From the cell containing the given text, extract its center point as [x, y] coordinate. 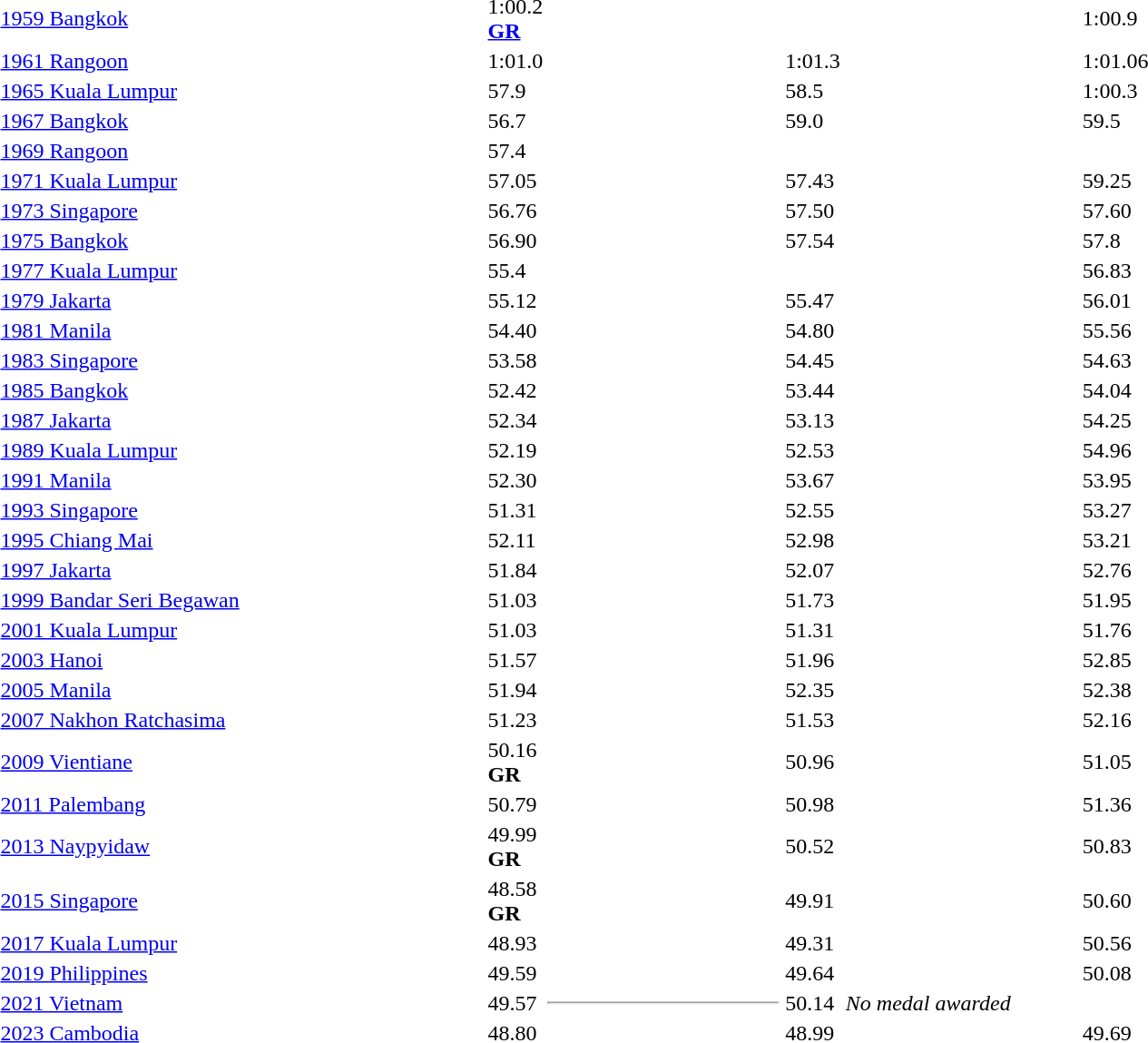
51.96 [813, 660]
53.58 [515, 360]
51.23 [515, 720]
48.93 [515, 943]
51.73 [813, 600]
1:01.0 [515, 61]
48.58 GR [515, 900]
56.90 [515, 241]
57.54 [813, 241]
59.0 [813, 121]
49.91 [813, 900]
51.57 [515, 660]
50.96 [813, 763]
52.19 [515, 450]
50.98 [813, 804]
49.99 GR [515, 846]
51.53 [813, 720]
54.45 [813, 360]
52.07 [813, 570]
56.76 [515, 211]
52.35 [813, 690]
50.52 [813, 846]
56.7 [515, 121]
50.79 [515, 804]
52.34 [515, 420]
53.13 [813, 420]
54.40 [515, 330]
57.9 [515, 91]
1:01.3 [813, 61]
49.31 [813, 943]
52.30 [515, 480]
53.67 [813, 480]
53.44 [813, 390]
50.16 GR [515, 763]
51.84 [515, 570]
52.11 [515, 540]
54.80 [813, 330]
57.05 [515, 181]
51.94 [515, 690]
49.59 [515, 973]
49.57 [515, 1003]
50.14 [813, 1003]
57.4 [515, 151]
58.5 [813, 91]
55.4 [515, 271]
55.12 [515, 300]
49.64 [813, 973]
55.47 [813, 300]
52.98 [813, 540]
52.53 [813, 450]
57.43 [813, 181]
52.55 [813, 510]
52.42 [515, 390]
57.50 [813, 211]
